Pinpoint the cell where the given text exists, returning its [X, Y] midpoint coordinate. 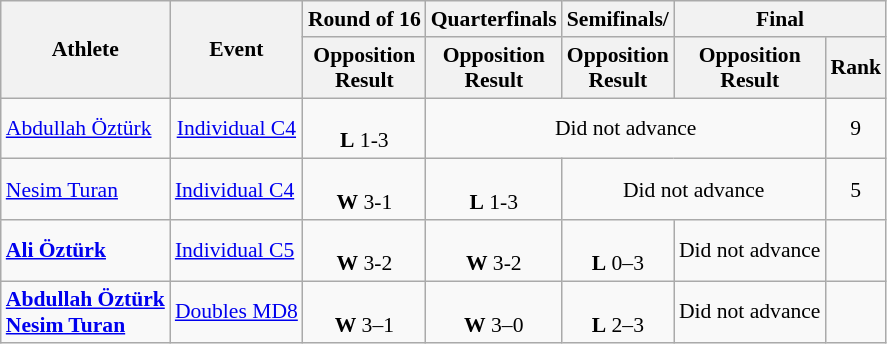
Ali Öztürk [86, 250]
9 [856, 128]
W 3–1 [364, 312]
Individual C5 [236, 250]
Final [780, 19]
Quarterfinals [494, 19]
Doubles MD8 [236, 312]
W 3–0 [494, 312]
Rank [856, 68]
Abdullah Öztürk [86, 128]
Round of 16 [364, 19]
Athlete [86, 50]
L 0–3 [618, 250]
Event [236, 50]
5 [856, 190]
Semifinals/ [618, 19]
W 3-1 [364, 190]
Abdullah ÖztürkNesim Turan [86, 312]
Nesim Turan [86, 190]
L 2–3 [618, 312]
